Determine the (x, y) coordinate at the center of the cell enclosing the given text.  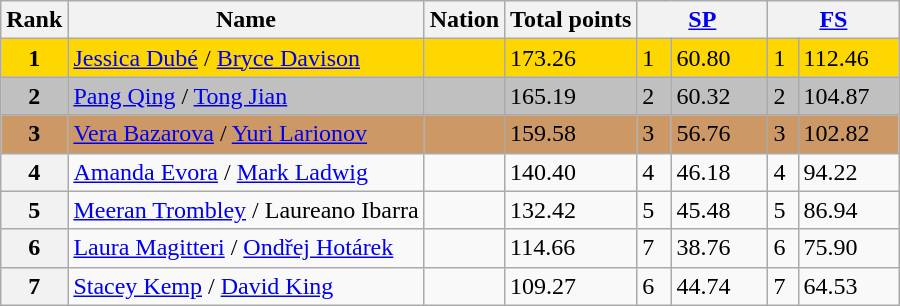
Nation (464, 20)
56.76 (720, 134)
Name (246, 20)
75.90 (848, 248)
Laura Magitteri / Ondřej Hotárek (246, 248)
Rank (34, 20)
109.27 (571, 286)
Vera Bazarova / Yuri Larionov (246, 134)
Pang Qing / Tong Jian (246, 96)
132.42 (571, 210)
86.94 (848, 210)
Meeran Trombley / Laureano Ibarra (246, 210)
Jessica Dubé / Bryce Davison (246, 58)
140.40 (571, 172)
104.87 (848, 96)
165.19 (571, 96)
60.32 (720, 96)
FS (834, 20)
102.82 (848, 134)
173.26 (571, 58)
45.48 (720, 210)
60.80 (720, 58)
Total points (571, 20)
94.22 (848, 172)
112.46 (848, 58)
114.66 (571, 248)
38.76 (720, 248)
64.53 (848, 286)
46.18 (720, 172)
159.58 (571, 134)
SP (702, 20)
Amanda Evora / Mark Ladwig (246, 172)
44.74 (720, 286)
Stacey Kemp / David King (246, 286)
